Find where the given text appears and provide that cell's center as [x, y] coordinate. 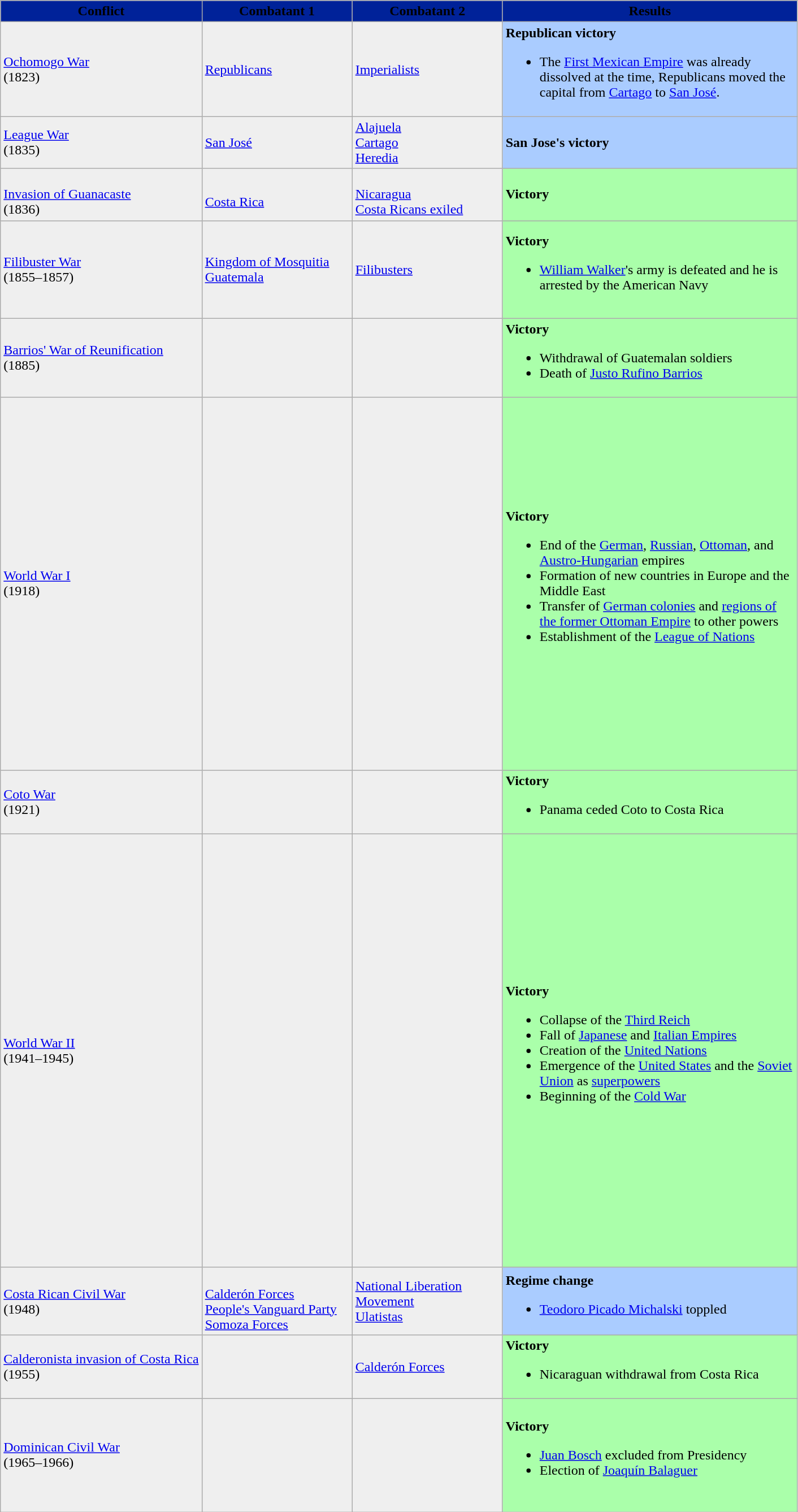
Calderonista invasion of Costa Rica(1955) [101, 1367]
Calderón Forces People's Vanguard Party Somoza Forces [277, 1301]
Results [650, 11]
Filibusters [427, 269]
Combatant 2 [427, 11]
Filibuster War(1855–1857) [101, 269]
VictoryNicaraguan withdrawal from Costa Rica [650, 1367]
World War II(1941–1945) [101, 1050]
Costa Rica [277, 194]
Invasion of Guanacaste(1836) [101, 194]
League War(1835) [101, 142]
Dominican Civil War(1965–1966) [101, 1455]
Combatant 1 [277, 11]
Alajuela Cartago Heredia [427, 142]
Republicans [277, 69]
Victory [650, 194]
Kingdom of Mosquitia Guatemala [277, 269]
World War I(1918) [101, 583]
Barrios' War of Reunification(1885) [101, 358]
Conflict [101, 11]
VictoryPanama ceded Coto to Costa Rica [650, 802]
Ochomogo War(1823) [101, 69]
Nicaragua Costa Ricans exiled [427, 194]
San Jose's victory [650, 142]
Republican victoryThe First Mexican Empire was already dissolved at the time, Republicans moved the capital from Cartago to San José. [650, 69]
Imperialists [427, 69]
National Liberation Movement Ulatistas [427, 1301]
San José [277, 142]
Regime changeTeodoro Picado Michalski toppled [650, 1301]
Calderón Forces [427, 1367]
Costa Rican Civil War(1948) [101, 1301]
VictoryJuan Bosch excluded from PresidencyElection of Joaquín Balaguer [650, 1455]
Coto War(1921) [101, 802]
VictoryWilliam Walker's army is defeated and he is arrested by the American Navy [650, 269]
VictoryWithdrawal of Guatemalan soldiersDeath of Justo Rufino Barrios [650, 358]
